Extract the [X, Y] coordinate from the center of the cell holding the provided text.  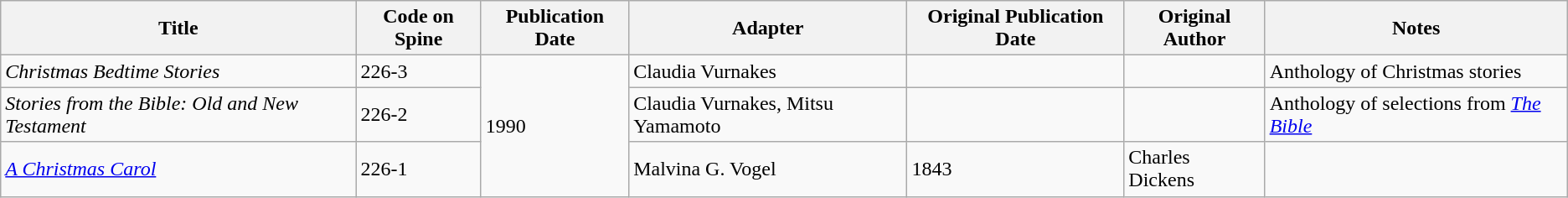
Code on Spine [419, 29]
Charles Dickens [1194, 169]
Anthology of selections from The Bible [1416, 114]
Original Author [1194, 29]
Claudia Vurnakes, Mitsu Yamamoto [768, 114]
Original Publication Date [1015, 29]
1843 [1015, 169]
Claudia Vurnakes [768, 71]
226-1 [419, 169]
Adapter [768, 29]
Notes [1416, 29]
Title [178, 29]
Anthology of Christmas stories [1416, 71]
Publication Date [554, 29]
1990 [554, 126]
Christmas Bedtime Stories [178, 71]
226-2 [419, 114]
A Christmas Carol [178, 169]
226-3 [419, 71]
Malvina G. Vogel [768, 169]
Stories from the Bible: Old and New Testament [178, 114]
